Extract the (x, y) coordinate from the center of the cell holding the provided text.  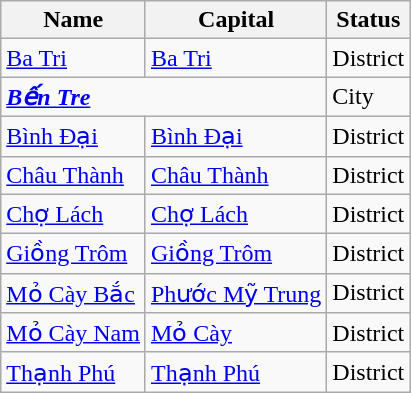
Mỏ Cày Nam (74, 333)
Name (74, 20)
Capital (236, 20)
Phước Mỹ Trung (236, 293)
Status (368, 20)
Bến Tre (164, 97)
Mỏ Cày Bắc (74, 293)
Mỏ Cày (236, 333)
City (368, 97)
